Locate the cell with the specified text and output its (X, Y) center coordinate. 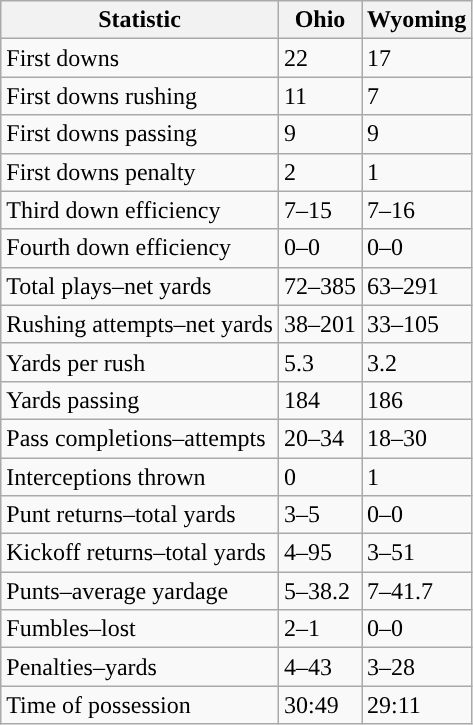
Fourth down efficiency (140, 248)
3.2 (417, 362)
4–43 (320, 667)
0 (320, 477)
7–15 (320, 210)
Punt returns–total yards (140, 515)
22 (320, 58)
3–28 (417, 667)
2 (320, 172)
2–1 (320, 629)
20–34 (320, 438)
Penalties–yards (140, 667)
Rushing attempts–net yards (140, 324)
33–105 (417, 324)
7 (417, 96)
Interceptions thrown (140, 477)
Statistic (140, 20)
17 (417, 58)
First downs penalty (140, 172)
First downs (140, 58)
4–95 (320, 553)
Yards per rush (140, 362)
First downs passing (140, 134)
Yards passing (140, 400)
Punts–average yardage (140, 591)
3–5 (320, 515)
11 (320, 96)
Pass completions–attempts (140, 438)
Wyoming (417, 20)
3–51 (417, 553)
29:11 (417, 705)
186 (417, 400)
Kickoff returns–total yards (140, 553)
Time of possession (140, 705)
30:49 (320, 705)
Ohio (320, 20)
63–291 (417, 286)
Fumbles–lost (140, 629)
18–30 (417, 438)
First downs rushing (140, 96)
38–201 (320, 324)
7–41.7 (417, 591)
Third down efficiency (140, 210)
5–38.2 (320, 591)
184 (320, 400)
72–385 (320, 286)
5.3 (320, 362)
7–16 (417, 210)
Total plays–net yards (140, 286)
